Determine the [x, y] coordinate at the center of the cell enclosing the given text.  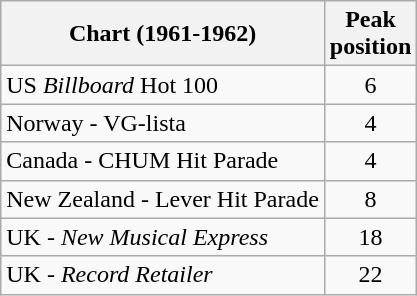
Norway - VG-lista [163, 123]
Canada - CHUM Hit Parade [163, 161]
6 [370, 85]
Peakposition [370, 34]
New Zealand - Lever Hit Parade [163, 199]
UK - New Musical Express [163, 237]
UK - Record Retailer [163, 275]
US Billboard Hot 100 [163, 85]
18 [370, 237]
Chart (1961-1962) [163, 34]
8 [370, 199]
22 [370, 275]
